Detect which cell encompasses the target text, then output its (x, y) center coordinate. 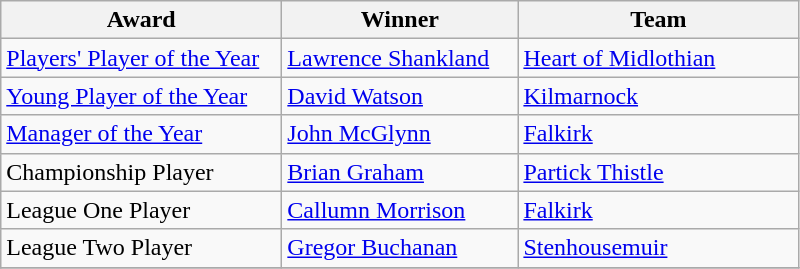
Brian Graham (400, 172)
Callumn Morrison (400, 210)
Lawrence Shankland (400, 58)
Stenhousemuir (658, 248)
League One Player (142, 210)
Winner (400, 20)
Award (142, 20)
Manager of the Year (142, 134)
League Two Player (142, 248)
Heart of Midlothian (658, 58)
Partick Thistle (658, 172)
Players' Player of the Year (142, 58)
Gregor Buchanan (400, 248)
Championship Player (142, 172)
Kilmarnock (658, 96)
Team (658, 20)
David Watson (400, 96)
John McGlynn (400, 134)
Young Player of the Year (142, 96)
